Capture the cell that displays the provided text and extract its [x, y] central coordinate. 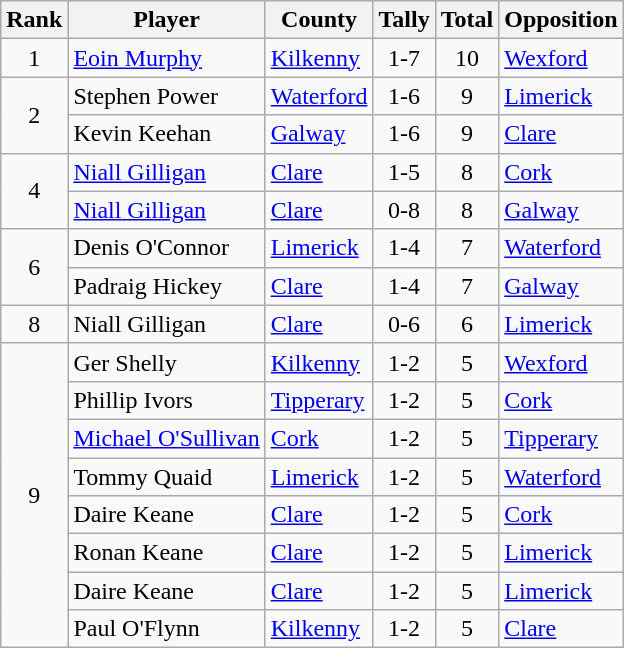
Stephen Power [166, 96]
1 [34, 58]
Tommy Quaid [166, 477]
Paul O'Flynn [166, 629]
Opposition [561, 20]
Kevin Keehan [166, 134]
County [319, 20]
1-7 [404, 58]
10 [467, 58]
Denis O'Connor [166, 248]
Player [166, 20]
Padraig Hickey [166, 286]
0-8 [404, 210]
Rank [34, 20]
Ger Shelly [166, 362]
0-6 [404, 324]
Tally [404, 20]
Phillip Ivors [166, 400]
Total [467, 20]
1-5 [404, 172]
Ronan Keane [166, 553]
4 [34, 191]
Eoin Murphy [166, 58]
Michael O'Sullivan [166, 438]
2 [34, 115]
